Locate the cell with the specified text and output its (x, y) center coordinate. 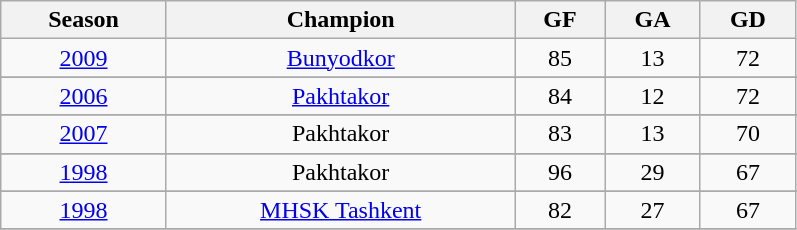
84 (560, 96)
70 (748, 134)
83 (560, 134)
96 (560, 172)
MHSK Tashkent (340, 210)
Champion (340, 20)
Bunyodkor (340, 58)
2006 (84, 96)
GF (560, 20)
GD (748, 20)
Season (84, 20)
GA (652, 20)
2009 (84, 58)
12 (652, 96)
82 (560, 210)
27 (652, 210)
29 (652, 172)
85 (560, 58)
2007 (84, 134)
